Search for the cell housing the specified text and yield its (x, y) center coordinate. 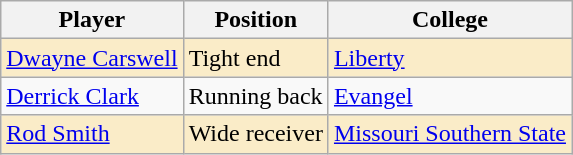
Liberty (450, 58)
Player (92, 20)
Rod Smith (92, 134)
Dwayne Carswell (92, 58)
Tight end (256, 58)
Wide receiver (256, 134)
Position (256, 20)
Running back (256, 96)
Evangel (450, 96)
Missouri Southern State (450, 134)
College (450, 20)
Derrick Clark (92, 96)
